Extract the [X, Y] coordinate from the center of the cell holding the provided text.  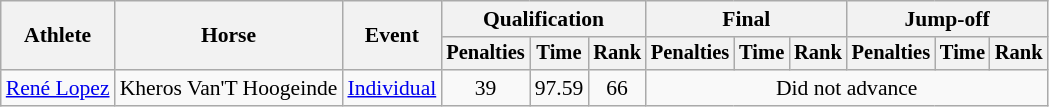
Horse [229, 36]
39 [485, 88]
Qualification [544, 19]
Did not advance [847, 88]
René Lopez [58, 88]
66 [617, 88]
Event [392, 36]
Athlete [58, 36]
97.59 [560, 88]
Final [746, 19]
Kheros Van'T Hoogeinde [229, 88]
Individual [392, 88]
Jump-off [948, 19]
